Identify which cell holds the provided text, then report its (X, Y) central coordinate. 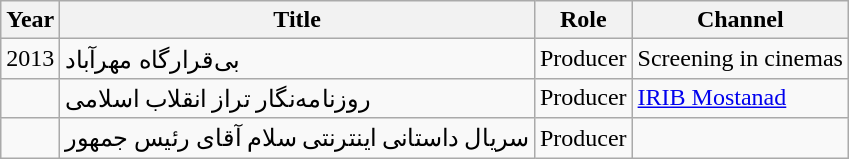
IRIB Mostanad (740, 98)
بی‌قرارگاه مهرآباد (298, 59)
Role (583, 20)
سریال داستانی اینترنتی سلام آقای رئیس جمهور (298, 138)
Title (298, 20)
Channel (740, 20)
Screening in cinemas (740, 59)
Year (30, 20)
روزنامه‌نگار تراز انقلاب اسلامی (298, 98)
2013 (30, 59)
